Extract the (X, Y) coordinate from the center of the cell holding the provided text.  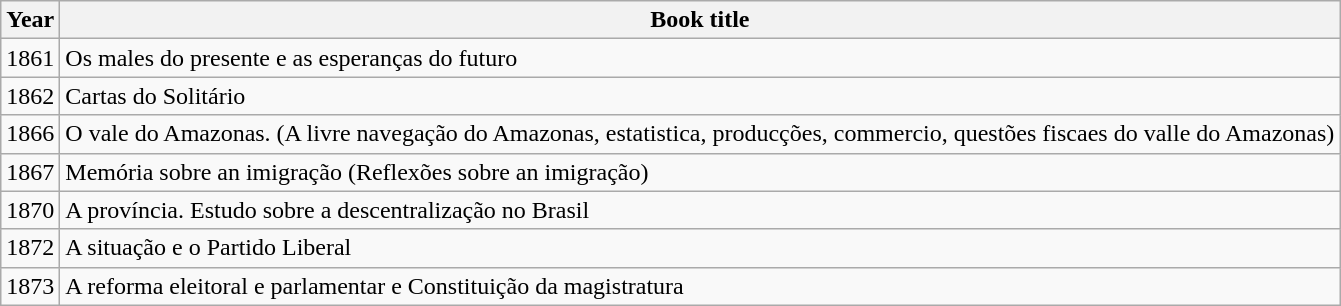
Memória sobre an imigração (Reflexões sobre an imigração) (700, 172)
A situação e o Partido Liberal (700, 248)
Book title (700, 20)
1862 (30, 96)
A reforma eleitoral e parlamentar e Constituição da magistratura (700, 286)
1873 (30, 286)
1866 (30, 134)
1861 (30, 58)
Os males do presente e as esperanças do futuro (700, 58)
Year (30, 20)
1867 (30, 172)
A província. Estudo sobre a descentralização no Brasil (700, 210)
Cartas do Solitário (700, 96)
1870 (30, 210)
1872 (30, 248)
O vale do Amazonas. (A livre navegação do Amazonas, estatistica, producções, commercio, questões fiscaes do valle do Amazonas) (700, 134)
